Output the [X, Y] coordinate of the center of the cell containing the given text.  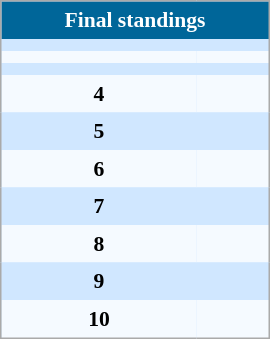
4 [99, 94]
10 [99, 319]
5 [99, 131]
9 [99, 281]
6 [99, 169]
Final standings [135, 20]
7 [99, 207]
8 [99, 244]
